Search for the cell housing the specified text and yield its [x, y] center coordinate. 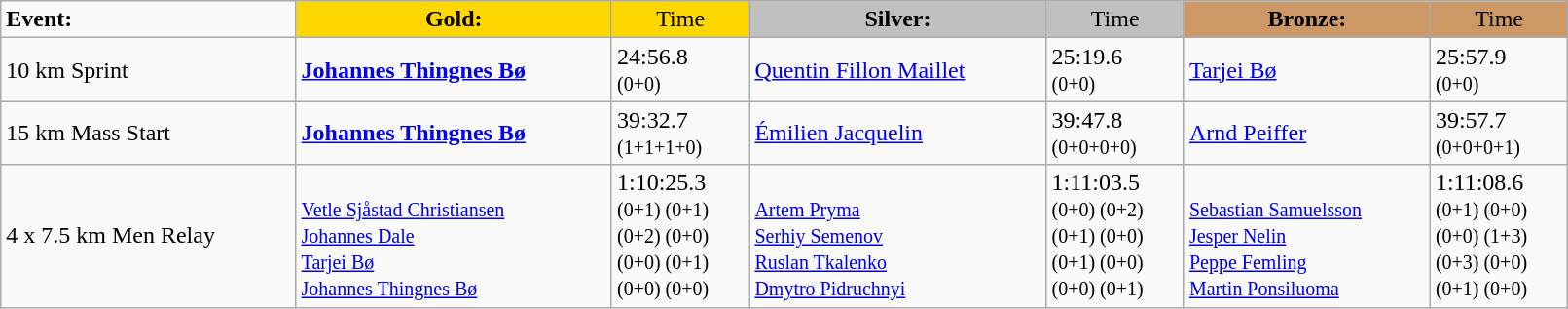
10 km Sprint [148, 70]
25:57.9(0+0) [1499, 70]
15 km Mass Start [148, 133]
Gold: [454, 19]
1:10:25.3(0+1) (0+1)(0+2) (0+0)(0+0) (0+1)(0+0) (0+0) [679, 236]
Sebastian SamuelssonJesper NelinPeppe FemlingMartin Ponsiluoma [1306, 236]
25:19.6(0+0) [1115, 70]
Émilien Jacquelin [897, 133]
Quentin Fillon Maillet [897, 70]
Vetle Sjåstad ChristiansenJohannes DaleTarjei BøJohannes Thingnes Bø [454, 236]
Artem PrymaSerhiy SemenovRuslan TkalenkoDmytro Pidruchnyi [897, 236]
39:57.7(0+0+0+1) [1499, 133]
Tarjei Bø [1306, 70]
1:11:03.5(0+0) (0+2)(0+1) (0+0)(0+1) (0+0)(0+0) (0+1) [1115, 236]
Event: [148, 19]
39:47.8(0+0+0+0) [1115, 133]
39:32.7(1+1+1+0) [679, 133]
24:56.8(0+0) [679, 70]
1:11:08.6(0+1) (0+0)(0+0) (1+3)(0+3) (0+0)(0+1) (0+0) [1499, 236]
Silver: [897, 19]
Arnd Peiffer [1306, 133]
4 x 7.5 km Men Relay [148, 236]
Bronze: [1306, 19]
